From the cell containing the given text, extract its center point as (X, Y) coordinate. 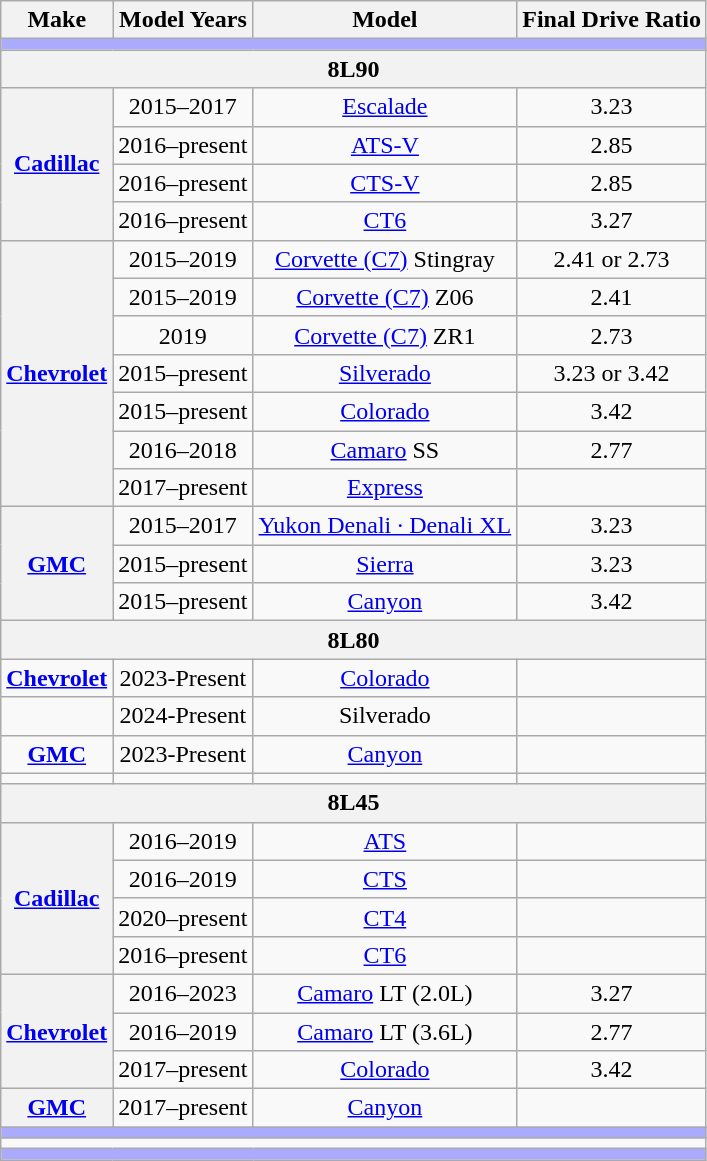
Model (385, 20)
2016–2023 (183, 993)
8L80 (354, 640)
ATS-V (385, 145)
Make (57, 20)
CT4 (385, 917)
Corvette (C7) Stingray (385, 259)
Camaro SS (385, 449)
2.41 or 2.73 (612, 259)
Model Years (183, 20)
CTS-V (385, 183)
3.23 or 3.42 (612, 373)
8L45 (354, 803)
ATS (385, 841)
8L90 (354, 69)
2.73 (612, 335)
2020–present (183, 917)
Camaro LT (3.6L) (385, 1031)
2024-Present (183, 716)
2019 (183, 335)
Corvette (C7) Z06 (385, 297)
2.41 (612, 297)
Final Drive Ratio (612, 20)
Escalade (385, 107)
Corvette (C7) ZR1 (385, 335)
Yukon Denali · Denali XL (385, 526)
2016–2018 (183, 449)
CTS (385, 879)
Camaro LT (2.0L) (385, 993)
Sierra (385, 564)
Express (385, 488)
